From the cell containing the given text, extract its center point as (x, y) coordinate. 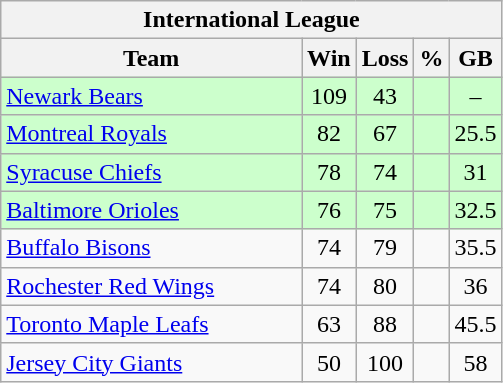
109 (330, 96)
25.5 (476, 134)
78 (330, 172)
31 (476, 172)
36 (476, 286)
75 (385, 210)
Montreal Royals (152, 134)
International League (252, 20)
Syracuse Chiefs (152, 172)
88 (385, 324)
67 (385, 134)
63 (330, 324)
GB (476, 58)
Buffalo Bisons (152, 248)
– (476, 96)
80 (385, 286)
Loss (385, 58)
76 (330, 210)
Team (152, 58)
82 (330, 134)
100 (385, 362)
45.5 (476, 324)
50 (330, 362)
35.5 (476, 248)
32.5 (476, 210)
Jersey City Giants (152, 362)
Rochester Red Wings (152, 286)
% (432, 58)
Newark Bears (152, 96)
Toronto Maple Leafs (152, 324)
Baltimore Orioles (152, 210)
Win (330, 58)
58 (476, 362)
79 (385, 248)
43 (385, 96)
